Find where the given text appears and provide that cell's center as [X, Y] coordinate. 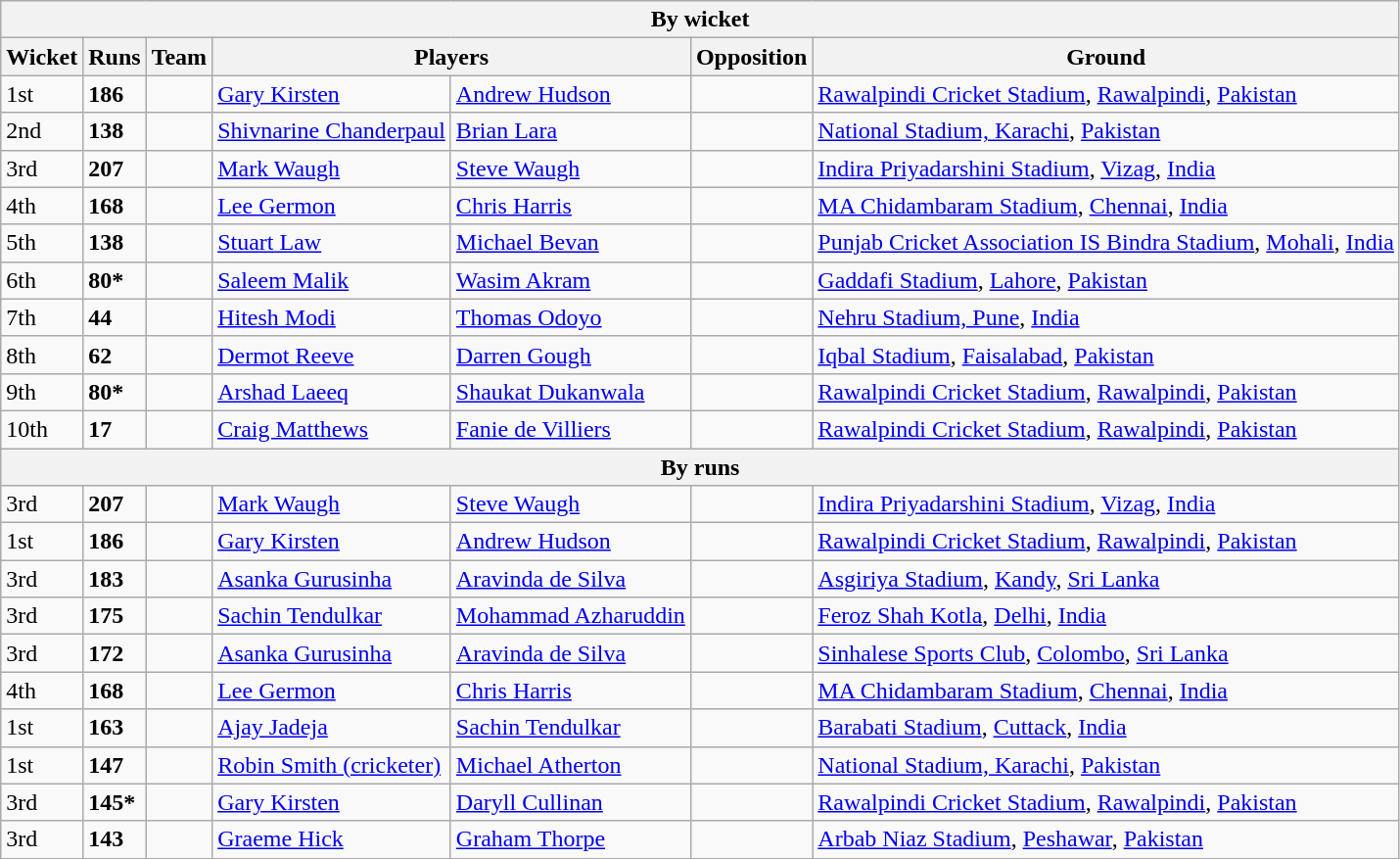
Graeme Hick [332, 839]
Arbab Niaz Stadium, Peshawar, Pakistan [1106, 839]
Shivnarine Chanderpaul [332, 131]
Team [179, 57]
62 [115, 355]
Sinhalese Sports Club, Colombo, Sri Lanka [1106, 653]
183 [115, 579]
Ground [1106, 57]
Saleem Malik [332, 280]
Gaddafi Stadium, Lahore, Pakistan [1106, 280]
Wicket [42, 57]
Hitesh Modi [332, 317]
6th [42, 280]
Fanie de Villiers [570, 429]
172 [115, 653]
Michael Atherton [570, 765]
Thomas Odoyo [570, 317]
Michael Bevan [570, 243]
175 [115, 616]
Daryll Cullinan [570, 802]
Barabati Stadium, Cuttack, India [1106, 728]
Dermot Reeve [332, 355]
8th [42, 355]
Punjab Cricket Association IS Bindra Stadium, Mohali, India [1106, 243]
17 [115, 429]
Feroz Shah Kotla, Delhi, India [1106, 616]
Opposition [751, 57]
Players [452, 57]
10th [42, 429]
44 [115, 317]
Mohammad Azharuddin [570, 616]
By wicket [701, 20]
Ajay Jadeja [332, 728]
5th [42, 243]
Arshad Laeeq [332, 392]
163 [115, 728]
2nd [42, 131]
Darren Gough [570, 355]
Graham Thorpe [570, 839]
147 [115, 765]
Asgiriya Stadium, Kandy, Sri Lanka [1106, 579]
Shaukat Dukanwala [570, 392]
Robin Smith (cricketer) [332, 765]
Iqbal Stadium, Faisalabad, Pakistan [1106, 355]
9th [42, 392]
Nehru Stadium, Pune, India [1106, 317]
Craig Matthews [332, 429]
Stuart Law [332, 243]
145* [115, 802]
Runs [115, 57]
Wasim Akram [570, 280]
143 [115, 839]
By runs [701, 467]
7th [42, 317]
Brian Lara [570, 131]
